Provide the [X, Y] coordinate of the cell's center where the given text is located.  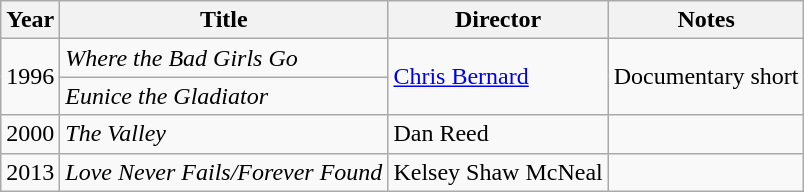
Where the Bad Girls Go [224, 58]
Love Never Fails/Forever Found [224, 172]
Documentary short [706, 77]
1996 [30, 77]
Chris Bernard [498, 77]
The Valley [224, 134]
Eunice the Gladiator [224, 96]
2000 [30, 134]
Kelsey Shaw McNeal [498, 172]
2013 [30, 172]
Director [498, 20]
Title [224, 20]
Dan Reed [498, 134]
Notes [706, 20]
Year [30, 20]
